Provide the [x, y] coordinate of the cell's center where the given text is located.  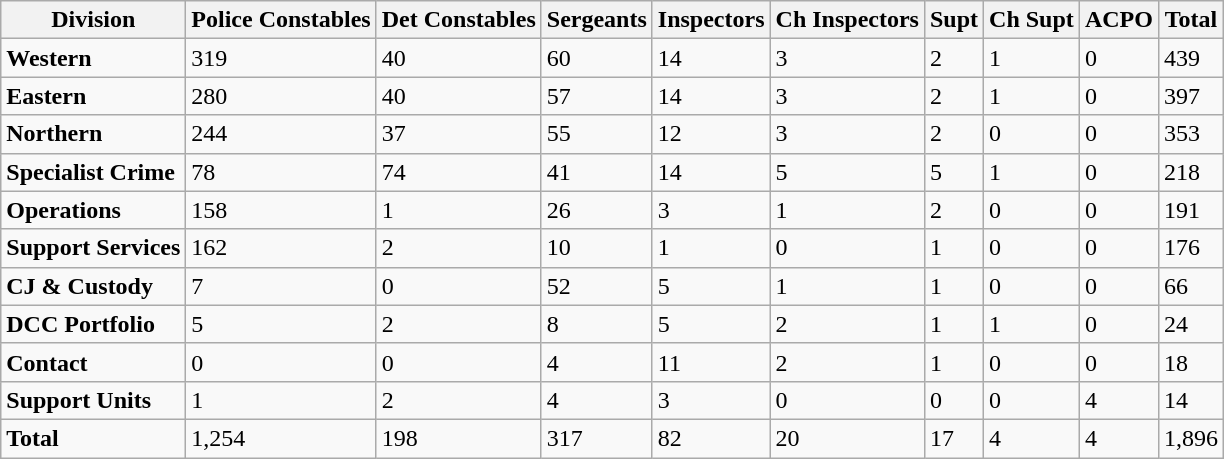
ACPO [1118, 20]
Ch Inspectors [847, 20]
7 [281, 286]
Western [94, 58]
198 [458, 438]
66 [1190, 286]
CJ & Custody [94, 286]
41 [596, 172]
10 [596, 248]
Support Units [94, 400]
191 [1190, 210]
12 [711, 134]
8 [596, 324]
176 [1190, 248]
Det Constables [458, 20]
Supt [954, 20]
Specialist Crime [94, 172]
78 [281, 172]
26 [596, 210]
353 [1190, 134]
1,254 [281, 438]
60 [596, 58]
Contact [94, 362]
Support Services [94, 248]
280 [281, 96]
18 [1190, 362]
20 [847, 438]
Police Constables [281, 20]
57 [596, 96]
82 [711, 438]
Inspectors [711, 20]
55 [596, 134]
439 [1190, 58]
24 [1190, 324]
Ch Supt [1032, 20]
317 [596, 438]
244 [281, 134]
Division [94, 20]
158 [281, 210]
1,896 [1190, 438]
37 [458, 134]
218 [1190, 172]
319 [281, 58]
Operations [94, 210]
Northern [94, 134]
74 [458, 172]
11 [711, 362]
17 [954, 438]
DCC Portfolio [94, 324]
Sergeants [596, 20]
52 [596, 286]
162 [281, 248]
Eastern [94, 96]
397 [1190, 96]
